Extract the [X, Y] coordinate from the center of the cell holding the provided text.  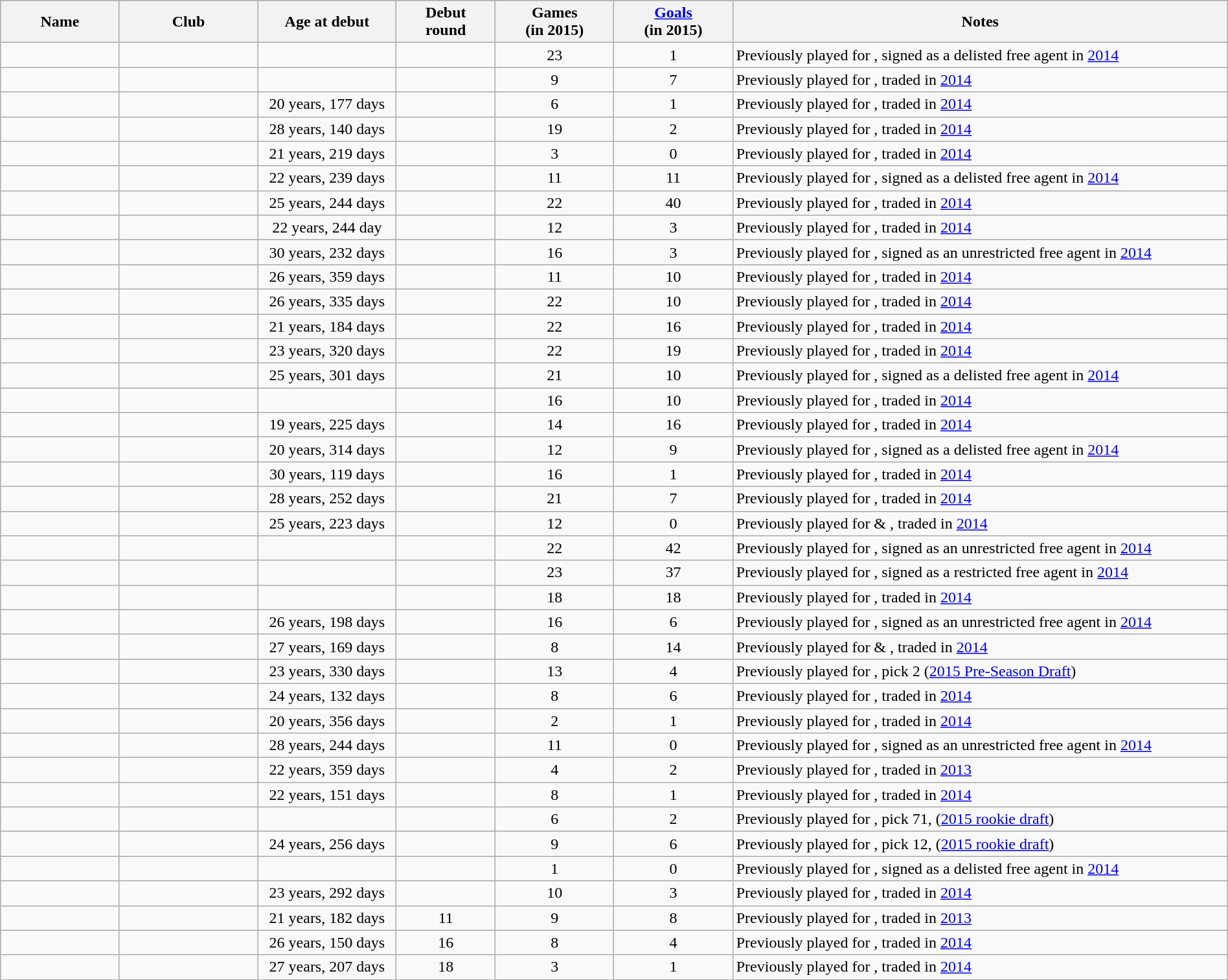
19 years, 225 days [327, 425]
30 years, 119 days [327, 474]
26 years, 150 days [327, 942]
Name [60, 22]
26 years, 335 days [327, 301]
26 years, 359 days [327, 277]
30 years, 232 days [327, 252]
Age at debut [327, 22]
26 years, 198 days [327, 622]
Previously played for , signed as a restricted free agent in 2014 [980, 573]
22 years, 239 days [327, 178]
20 years, 314 days [327, 450]
25 years, 301 days [327, 376]
24 years, 132 days [327, 696]
23 years, 292 days [327, 893]
42 [674, 548]
28 years, 140 days [327, 129]
27 years, 207 days [327, 967]
23 years, 330 days [327, 671]
21 years, 182 days [327, 918]
24 years, 256 days [327, 844]
25 years, 244 days [327, 203]
21 years, 184 days [327, 326]
Previously played for , pick 71, (2015 rookie draft) [980, 819]
40 [674, 203]
20 years, 356 days [327, 721]
Games(in 2015) [554, 22]
Notes [980, 22]
22 years, 151 days [327, 795]
25 years, 223 days [327, 523]
28 years, 244 days [327, 746]
Previously played for , pick 2 (2015 Pre-Season Draft) [980, 671]
Club [188, 22]
21 years, 219 days [327, 154]
Goals(in 2015) [674, 22]
27 years, 169 days [327, 646]
Debutround [446, 22]
22 years, 359 days [327, 770]
20 years, 177 days [327, 104]
37 [674, 573]
Previously played for , pick 12, (2015 rookie draft) [980, 844]
28 years, 252 days [327, 499]
13 [554, 671]
23 years, 320 days [327, 351]
22 years, 244 day [327, 227]
